Locate the cell with the specified text and output its (x, y) center coordinate. 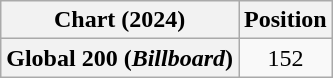
Global 200 (Billboard) (120, 58)
Position (285, 20)
Chart (2024) (120, 20)
152 (285, 58)
